Find where the given text appears and provide that cell's center as (x, y) coordinate. 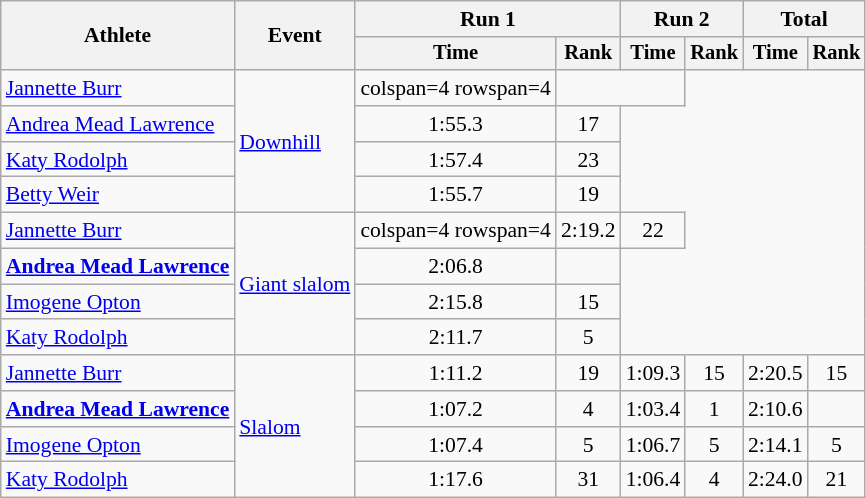
Run 1 (488, 19)
1:09.3 (654, 373)
21 (837, 480)
23 (588, 160)
2:14.1 (776, 445)
1:03.4 (654, 409)
1 (714, 409)
Total (804, 19)
1:55.7 (456, 195)
Athlete (118, 36)
1:57.4 (456, 160)
2:06.8 (456, 267)
1:07.4 (456, 445)
Run 2 (682, 19)
22 (654, 231)
Betty Weir (118, 195)
1:06.7 (654, 445)
2:11.7 (456, 338)
1:17.6 (456, 480)
17 (588, 124)
Event (294, 36)
Downhill (294, 141)
1:11.2 (456, 373)
2:20.5 (776, 373)
1:07.2 (456, 409)
1:55.3 (456, 124)
2:10.6 (776, 409)
Slalom (294, 426)
2:19.2 (588, 231)
1:06.4 (654, 480)
2:24.0 (776, 480)
2:15.8 (456, 302)
31 (588, 480)
Giant slalom (294, 284)
